Find where the given text appears and provide that cell's center as (X, Y) coordinate. 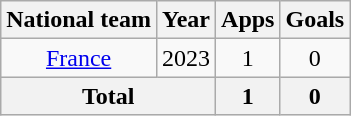
National team (79, 20)
France (79, 58)
Total (108, 96)
2023 (186, 58)
Apps (248, 20)
Year (186, 20)
Goals (315, 20)
